Scan for the cell matching the given text and deliver its [x, y] coordinate at center. 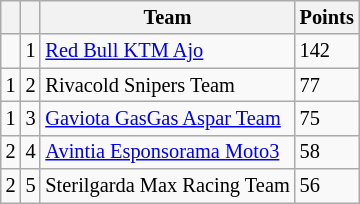
56 [327, 186]
Red Bull KTM Ajo [167, 51]
Avintia Esponsorama Moto3 [167, 152]
Gaviota GasGas Aspar Team [167, 118]
3 [31, 118]
77 [327, 85]
Points [327, 17]
142 [327, 51]
5 [31, 186]
Rivacold Snipers Team [167, 85]
Sterilgarda Max Racing Team [167, 186]
75 [327, 118]
Team [167, 17]
58 [327, 152]
4 [31, 152]
